Detect which cell encompasses the target text, then output its [X, Y] center coordinate. 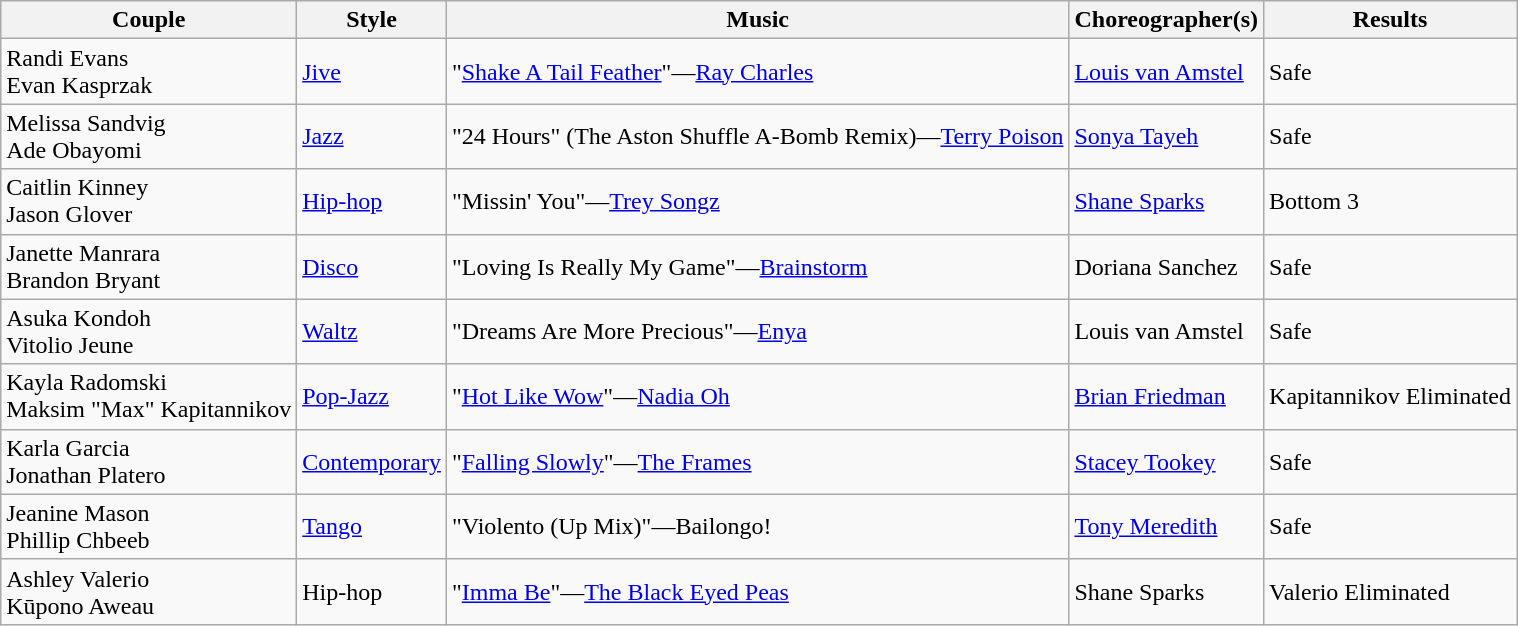
"24 Hours" (The Aston Shuffle A-Bomb Remix)—Terry Poison [757, 136]
"Violento (Up Mix)"—Bailongo! [757, 526]
"Imma Be"—The Black Eyed Peas [757, 592]
Waltz [372, 332]
Contemporary [372, 462]
Bottom 3 [1390, 202]
Tango [372, 526]
"Loving Is Really My Game"—Brainstorm [757, 266]
Style [372, 20]
Karla GarciaJonathan Platero [149, 462]
"Shake A Tail Feather"—Ray Charles [757, 72]
"Missin' You"—Trey Songz [757, 202]
Ashley ValerioKūpono Aweau [149, 592]
Kayla RadomskiMaksim "Max" Kapitannikov [149, 396]
Choreographer(s) [1166, 20]
"Hot Like Wow"—Nadia Oh [757, 396]
Asuka KondohVitolio Jeune [149, 332]
Janette ManraraBrandon Bryant [149, 266]
Jeanine MasonPhillip Chbeeb [149, 526]
Music [757, 20]
Randi EvansEvan Kasprzak [149, 72]
Tony Meredith [1166, 526]
Kapitannikov Eliminated [1390, 396]
Pop-Jazz [372, 396]
"Dreams Are More Precious"—Enya [757, 332]
Sonya Tayeh [1166, 136]
Stacey Tookey [1166, 462]
Jive [372, 72]
Disco [372, 266]
Couple [149, 20]
Doriana Sanchez [1166, 266]
Melissa SandvigAde Obayomi [149, 136]
"Falling Slowly"—The Frames [757, 462]
Caitlin KinneyJason Glover [149, 202]
Jazz [372, 136]
Brian Friedman [1166, 396]
Results [1390, 20]
Valerio Eliminated [1390, 592]
